Determine the [X, Y] coordinate at the center of the cell enclosing the given text.  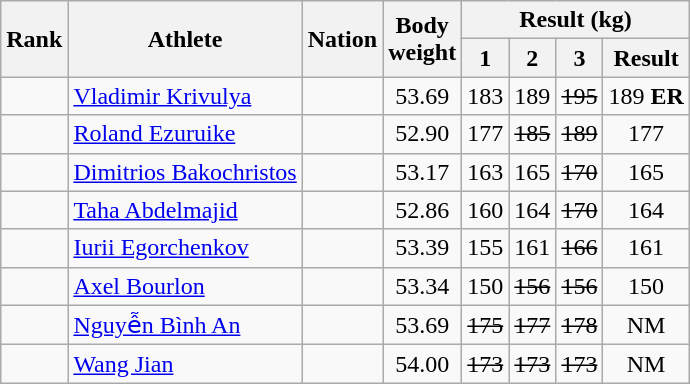
53.39 [422, 248]
Roland Ezuruike [185, 134]
Nation [342, 39]
54.00 [422, 364]
53.17 [422, 172]
Vladimir Krivulya [185, 96]
175 [486, 325]
53.34 [422, 286]
Bodyweight [422, 39]
Result (kg) [576, 20]
1 [486, 58]
189 ER [646, 96]
178 [580, 325]
Result [646, 58]
2 [532, 58]
183 [486, 96]
155 [486, 248]
Athlete [185, 39]
185 [532, 134]
Nguyễn Bình An [185, 325]
Taha Abdelmajid [185, 210]
52.86 [422, 210]
52.90 [422, 134]
Axel Bourlon [185, 286]
195 [580, 96]
3 [580, 58]
Dimitrios Bakochristos [185, 172]
Iurii Egorchenkov [185, 248]
160 [486, 210]
Wang Jian [185, 364]
163 [486, 172]
166 [580, 248]
Rank [34, 39]
